Search for the cell housing the specified text and yield its (x, y) center coordinate. 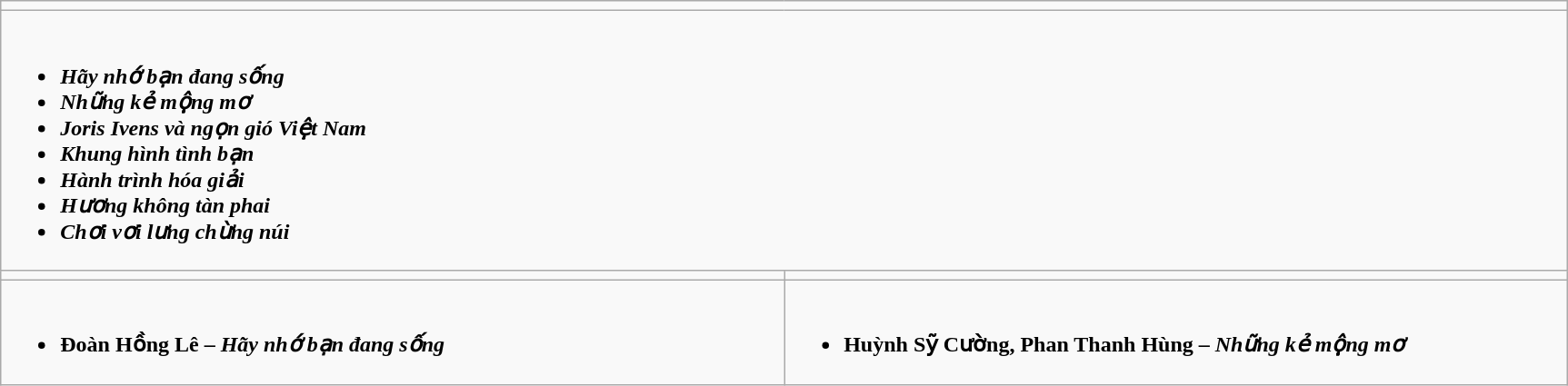
Huỳnh Sỹ Cường, Phan Thanh Hùng – Những kẻ mộng mơ (1176, 332)
Đoàn Hồng Lê – Hãy nhớ bạn đang sống (393, 332)
